For the text-containing cell, return its midpoint in [X, Y] coordinate format. 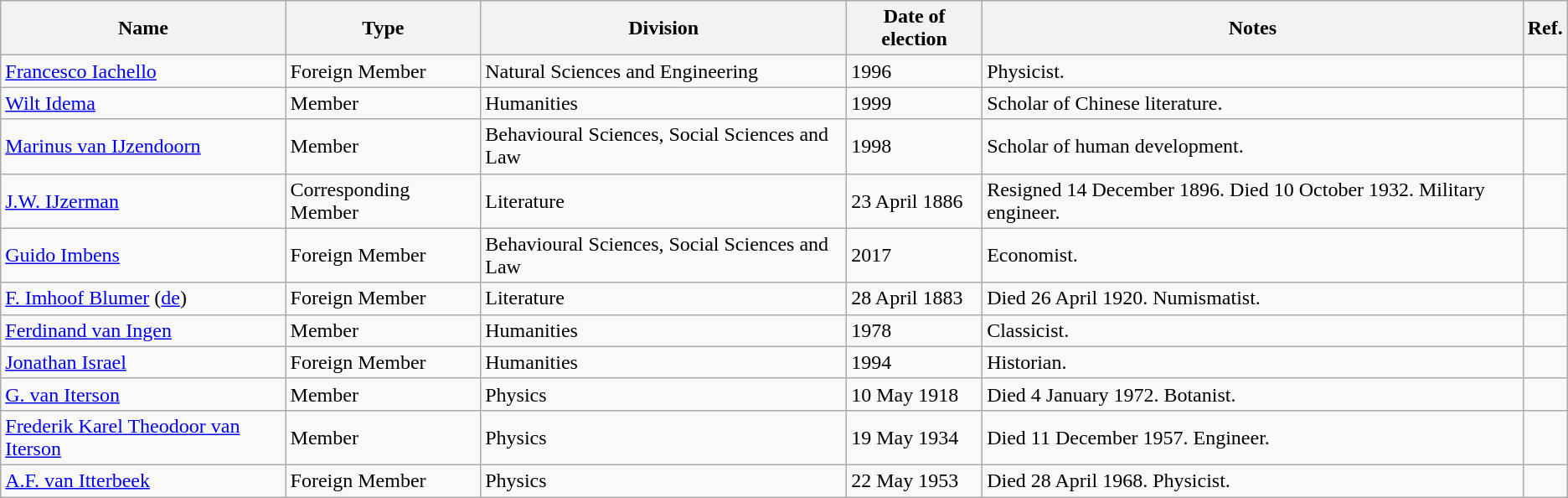
Natural Sciences and Engineering [663, 71]
Historian. [1253, 362]
Ferdinand van Ingen [143, 330]
Economist. [1253, 255]
Wilt Idema [143, 103]
Jonathan Israel [143, 362]
F. Imhoof Blumer (de) [143, 298]
Date of election [915, 29]
Ref. [1545, 29]
G. van Iterson [143, 394]
A.F. van Itterbeek [143, 480]
Died 26 April 1920. Numismatist. [1253, 298]
Scholar of Chinese literature. [1253, 103]
Died 4 January 1972. Botanist. [1253, 394]
1978 [915, 330]
28 April 1883 [915, 298]
1999 [915, 103]
Type [384, 29]
1998 [915, 146]
Francesco Iachello [143, 71]
Corresponding Member [384, 201]
Name [143, 29]
2017 [915, 255]
J.W. IJzerman [143, 201]
Division [663, 29]
19 May 1934 [915, 438]
Classicist. [1253, 330]
10 May 1918 [915, 394]
1996 [915, 71]
Resigned 14 December 1896. Died 10 October 1932. Military engineer. [1253, 201]
22 May 1953 [915, 480]
Guido Imbens [143, 255]
Physicist. [1253, 71]
23 April 1886 [915, 201]
Died 28 April 1968. Physicist. [1253, 480]
Scholar of human development. [1253, 146]
Frederik Karel Theodoor van Iterson [143, 438]
1994 [915, 362]
Died 11 December 1957. Engineer. [1253, 438]
Marinus van IJzendoorn [143, 146]
Notes [1253, 29]
